Return the [X, Y] coordinate for the center point of the cell that contains the specified text.  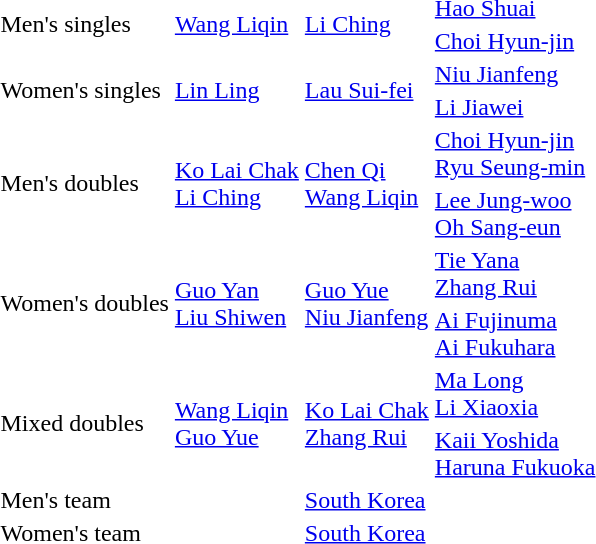
Ko Lai Chak Li Ching [236, 184]
Ko Lai Chak Zhang Rui [366, 424]
Guo Yue Niu Jianfeng [366, 304]
South Korea [366, 500]
Chen Qi Wang Liqin [366, 184]
Wang Liqin Guo Yue [236, 424]
Guo Yan Liu Shiwen [236, 304]
Lin Ling [236, 90]
Lau Sui-fei [366, 90]
